Detect which cell encompasses the target text, then output its [X, Y] center coordinate. 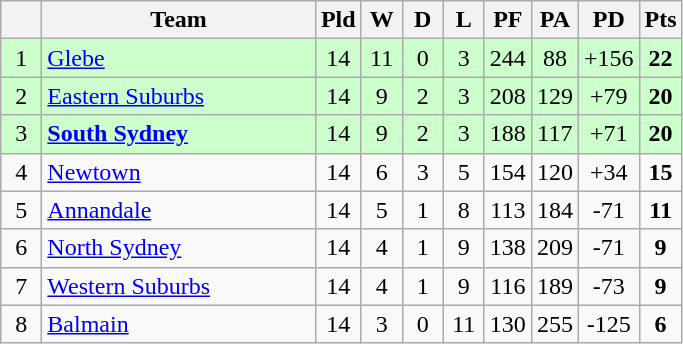
-73 [608, 286]
22 [660, 58]
+34 [608, 172]
D [422, 20]
Glebe [179, 58]
113 [508, 210]
7 [22, 286]
209 [554, 248]
W [382, 20]
255 [554, 324]
Western Suburbs [179, 286]
Team [179, 20]
Pld [338, 20]
Pts [660, 20]
130 [508, 324]
+156 [608, 58]
L [464, 20]
154 [508, 172]
+71 [608, 134]
North Sydney [179, 248]
88 [554, 58]
184 [554, 210]
208 [508, 96]
Annandale [179, 210]
138 [508, 248]
189 [554, 286]
188 [508, 134]
Eastern Suburbs [179, 96]
120 [554, 172]
Newtown [179, 172]
PF [508, 20]
117 [554, 134]
South Sydney [179, 134]
15 [660, 172]
129 [554, 96]
-125 [608, 324]
+79 [608, 96]
PD [608, 20]
PA [554, 20]
244 [508, 58]
Balmain [179, 324]
116 [508, 286]
